Determine the [X, Y] coordinate at the center of the cell enclosing the given text.  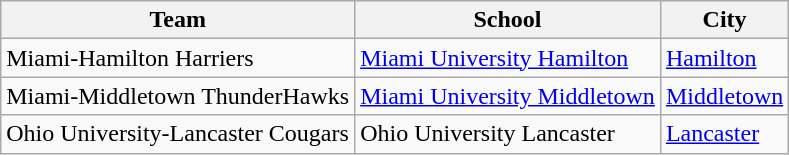
Middletown [724, 96]
Miami University Middletown [508, 96]
Ohio University Lancaster [508, 134]
Miami University Hamilton [508, 58]
Lancaster [724, 134]
Team [178, 20]
Hamilton [724, 58]
Ohio University-Lancaster Cougars [178, 134]
Miami-Hamilton Harriers [178, 58]
School [508, 20]
Miami-Middletown ThunderHawks [178, 96]
City [724, 20]
